Locate the cell with the specified text and output its (X, Y) center coordinate. 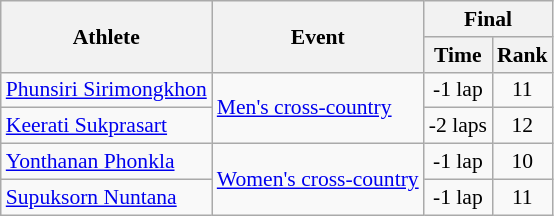
Phunsiri Sirimongkhon (106, 90)
Men's cross-country (318, 108)
Women's cross-country (318, 180)
Rank (522, 55)
12 (522, 126)
Final (488, 19)
Event (318, 36)
Keerati Sukprasart (106, 126)
Athlete (106, 36)
-2 laps (458, 126)
Supuksorn Nuntana (106, 197)
Yonthanan Phonkla (106, 162)
Time (458, 55)
10 (522, 162)
